Search for the cell housing the specified text and yield its (x, y) center coordinate. 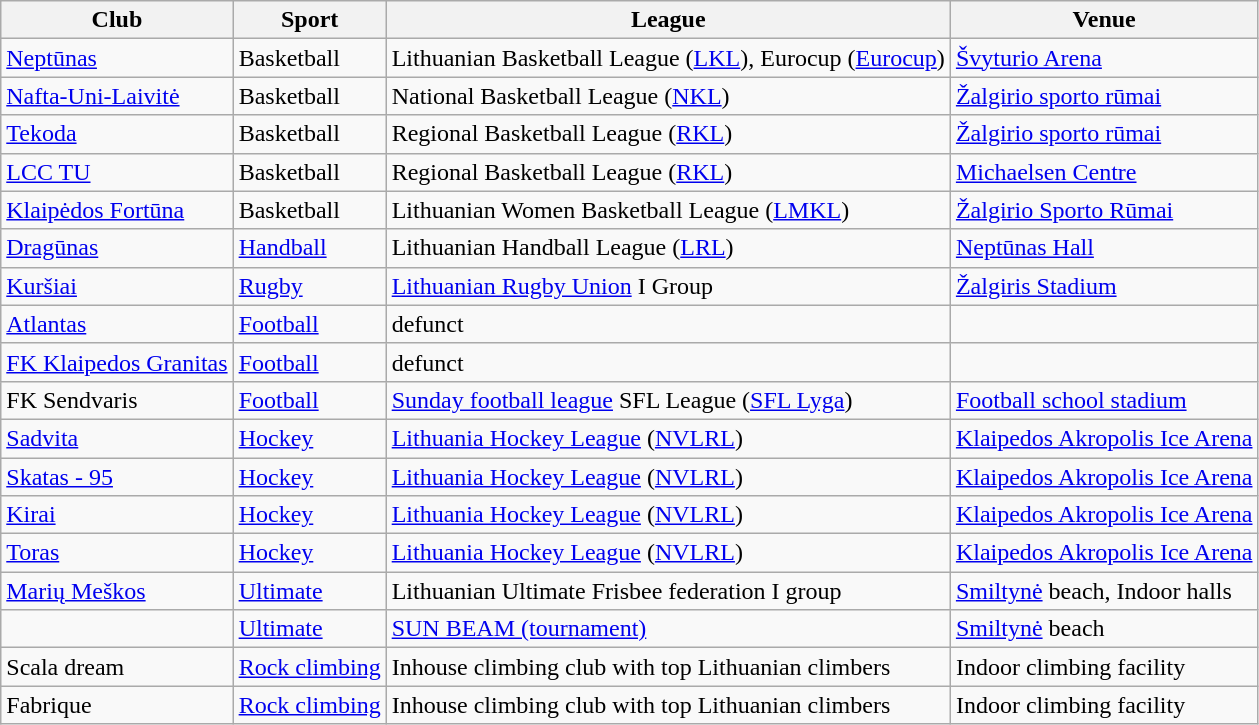
Smiltynė beach (1104, 629)
League (668, 20)
Sport (310, 20)
Skatas - 95 (117, 477)
SUN BEAM (tournament) (668, 629)
Nafta-Uni-Laivitė (117, 96)
Klaipėdos Fortūna (117, 210)
FK Klaipedos Granitas (117, 362)
Žalgirio Sporto Rūmai (1104, 210)
Lithuanian Basketball League (LKL), Eurocup (Eurocup) (668, 58)
Football school stadium (1104, 400)
Scala dream (117, 667)
LCC TU (117, 172)
Dragūnas (117, 248)
Atlantas (117, 324)
Fabrique (117, 705)
Handball (310, 248)
FK Sendvaris (117, 400)
Club (117, 20)
Lithuanian Ultimate Frisbee federation I group (668, 591)
Neptūnas Hall (1104, 248)
Neptūnas (117, 58)
Venue (1104, 20)
Kirai (117, 515)
Lithuanian Women Basketball League (LMKL) (668, 210)
Lithuanian Rugby Union I Group (668, 286)
Sadvita (117, 438)
Tekoda (117, 134)
Žalgiris Stadium (1104, 286)
Rugby (310, 286)
Toras (117, 553)
Sunday football league SFL League (SFL Lyga) (668, 400)
Smiltynė beach, Indoor halls (1104, 591)
National Basketball League (NKL) (668, 96)
Švyturio Arena (1104, 58)
Kuršiai (117, 286)
Marių Meškos (117, 591)
Lithuanian Handball League (LRL) (668, 248)
Michaelsen Centre (1104, 172)
